Return (X, Y) of the center of cell containing provided text 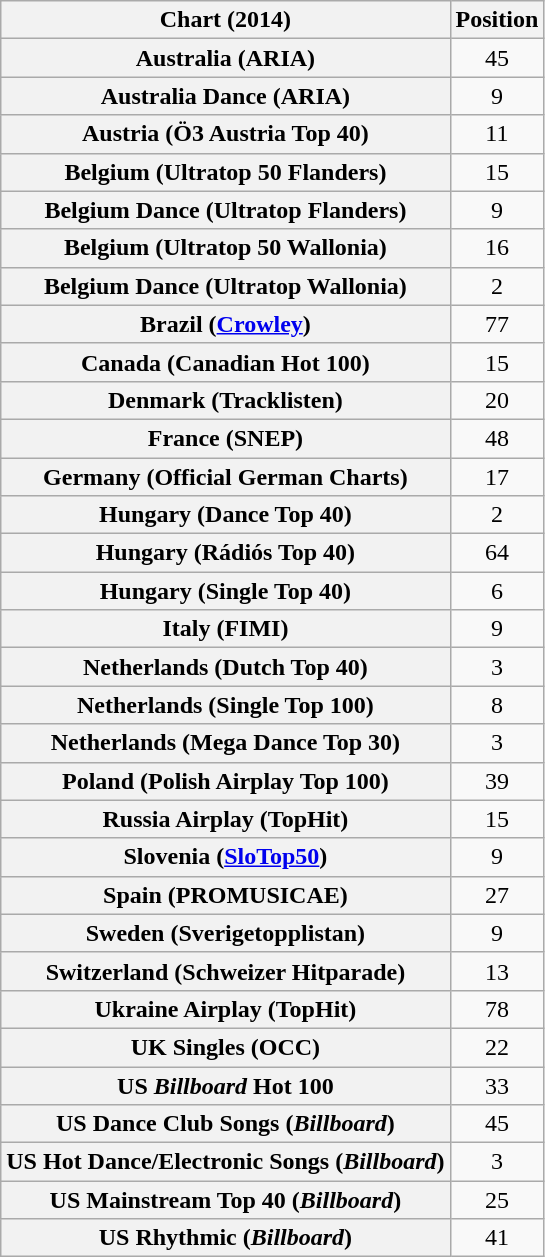
Slovenia (SloTop50) (226, 857)
Belgium Dance (Ultratop Wallonia) (226, 286)
Canada (Canadian Hot 100) (226, 362)
Hungary (Rádiós Top 40) (226, 553)
27 (497, 895)
Netherlands (Mega Dance Top 30) (226, 743)
Australia (ARIA) (226, 58)
20 (497, 400)
Belgium (Ultratop 50 Flanders) (226, 172)
France (SNEP) (226, 438)
25 (497, 1200)
US Mainstream Top 40 (Billboard) (226, 1200)
Belgium Dance (Ultratop Flanders) (226, 210)
UK Singles (OCC) (226, 1047)
33 (497, 1085)
41 (497, 1238)
Denmark (Tracklisten) (226, 400)
48 (497, 438)
Belgium (Ultratop 50 Wallonia) (226, 248)
78 (497, 1009)
Position (497, 20)
US Dance Club Songs (Billboard) (226, 1124)
Italy (FIMI) (226, 629)
Hungary (Single Top 40) (226, 591)
Germany (Official German Charts) (226, 477)
77 (497, 324)
US Rhythmic (Billboard) (226, 1238)
13 (497, 971)
16 (497, 248)
US Billboard Hot 100 (226, 1085)
22 (497, 1047)
Hungary (Dance Top 40) (226, 515)
Australia Dance (ARIA) (226, 96)
Ukraine Airplay (TopHit) (226, 1009)
39 (497, 781)
Netherlands (Dutch Top 40) (226, 667)
8 (497, 705)
Chart (2014) (226, 20)
17 (497, 477)
6 (497, 591)
Austria (Ö3 Austria Top 40) (226, 134)
Brazil (Crowley) (226, 324)
11 (497, 134)
Russia Airplay (TopHit) (226, 819)
64 (497, 553)
Netherlands (Single Top 100) (226, 705)
US Hot Dance/Electronic Songs (Billboard) (226, 1162)
Poland (Polish Airplay Top 100) (226, 781)
Sweden (Sverigetopplistan) (226, 933)
Spain (PROMUSICAE) (226, 895)
Switzerland (Schweizer Hitparade) (226, 971)
